Return the [x, y] coordinate for the center point of the cell that contains the specified text.  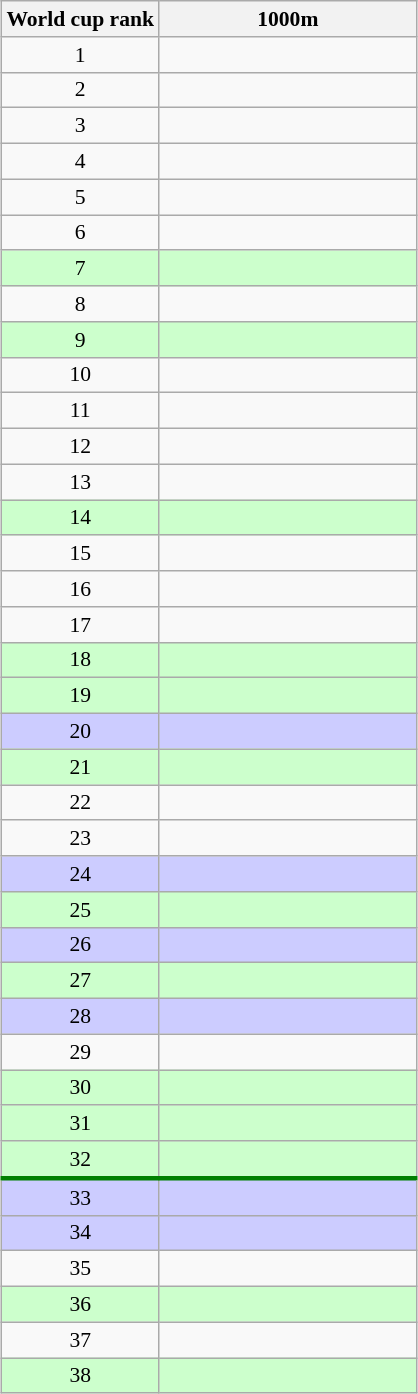
20 [80, 732]
30 [80, 1088]
18 [80, 660]
29 [80, 1052]
24 [80, 874]
7 [80, 269]
6 [80, 233]
15 [80, 554]
27 [80, 981]
10 [80, 375]
36 [80, 1305]
5 [80, 197]
9 [80, 340]
17 [80, 625]
12 [80, 447]
37 [80, 1340]
32 [80, 1160]
World cup rank [80, 19]
22 [80, 803]
23 [80, 839]
8 [80, 304]
28 [80, 1017]
16 [80, 589]
11 [80, 411]
21 [80, 767]
3 [80, 126]
2 [80, 90]
14 [80, 518]
25 [80, 910]
19 [80, 696]
4 [80, 162]
1000m [288, 19]
31 [80, 1124]
1 [80, 55]
38 [80, 1376]
34 [80, 1233]
33 [80, 1196]
13 [80, 482]
26 [80, 945]
35 [80, 1269]
